Locate the cell with the specified text and output its [X, Y] center coordinate. 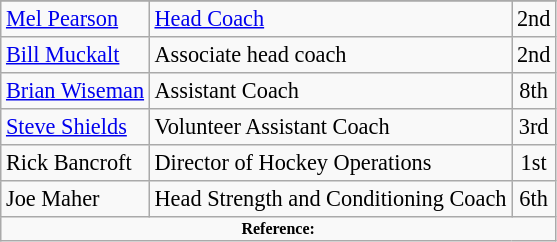
Rick Bancroft [76, 162]
Brian Wiseman [76, 90]
Mel Pearson [76, 19]
6th [534, 198]
1st [534, 162]
Associate head coach [330, 55]
Director of Hockey Operations [330, 162]
Assistant Coach [330, 90]
Head Coach [330, 19]
Reference: [278, 228]
Joe Maher [76, 198]
8th [534, 90]
Head Strength and Conditioning Coach [330, 198]
Steve Shields [76, 126]
3rd [534, 126]
Volunteer Assistant Coach [330, 126]
Bill Muckalt [76, 55]
